Capture the cell that displays the provided text and extract its (X, Y) central coordinate. 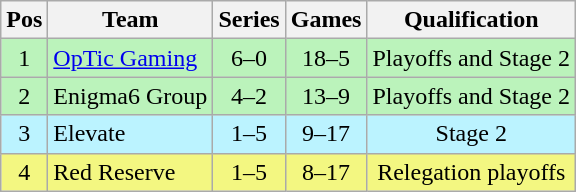
Games (326, 20)
OpTic Gaming (130, 58)
3 (24, 134)
Team (130, 20)
Qualification (472, 20)
18–5 (326, 58)
4 (24, 172)
8–17 (326, 172)
2 (24, 96)
Elevate (130, 134)
1 (24, 58)
Relegation playoffs (472, 172)
Pos (24, 20)
4–2 (249, 96)
Series (249, 20)
13–9 (326, 96)
Stage 2 (472, 134)
6–0 (249, 58)
Red Reserve (130, 172)
9–17 (326, 134)
Enigma6 Group (130, 96)
